Detect which cell encompasses the target text, then output its (x, y) center coordinate. 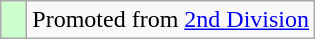
Promoted from 2nd Division (171, 20)
